Scan for the cell matching the given text and deliver its (x, y) coordinate at center. 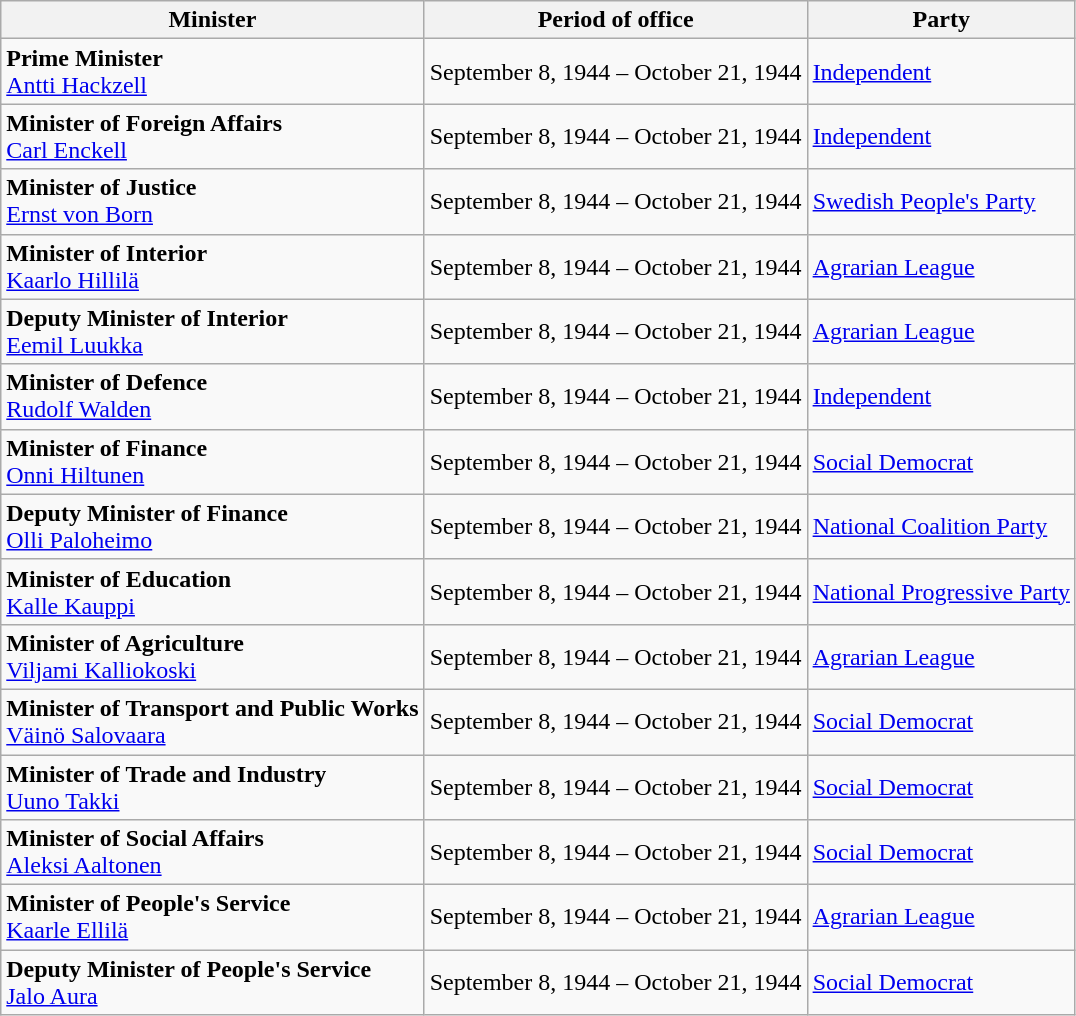
Minister of Foreign AffairsCarl Enckell (212, 136)
Prime Minister Antti Hackzell (212, 72)
Deputy Minister of InteriorEemil Luukka (212, 332)
Minister of People's ServiceKaarle Ellilä (212, 918)
Minister of EducationKalle Kauppi (212, 592)
Minister of DefenceRudolf Walden (212, 396)
Minister of AgricultureViljami Kalliokoski (212, 656)
National Progressive Party (941, 592)
Swedish People's Party (941, 202)
Period of office (616, 20)
Deputy Minister of People's ServiceJalo Aura (212, 982)
Minister of Social AffairsAleksi Aaltonen (212, 852)
Minister of Transport and Public WorksVäinö Salovaara (212, 722)
Minister of JusticeErnst von Born (212, 202)
Minister (212, 20)
Minister of FinanceOnni Hiltunen (212, 462)
National Coalition Party (941, 526)
Minister of InteriorKaarlo Hillilä (212, 266)
Party (941, 20)
Minister of Trade and IndustryUuno Takki (212, 786)
Deputy Minister of FinanceOlli Paloheimo (212, 526)
